Search for the cell housing the specified text and yield its (x, y) center coordinate. 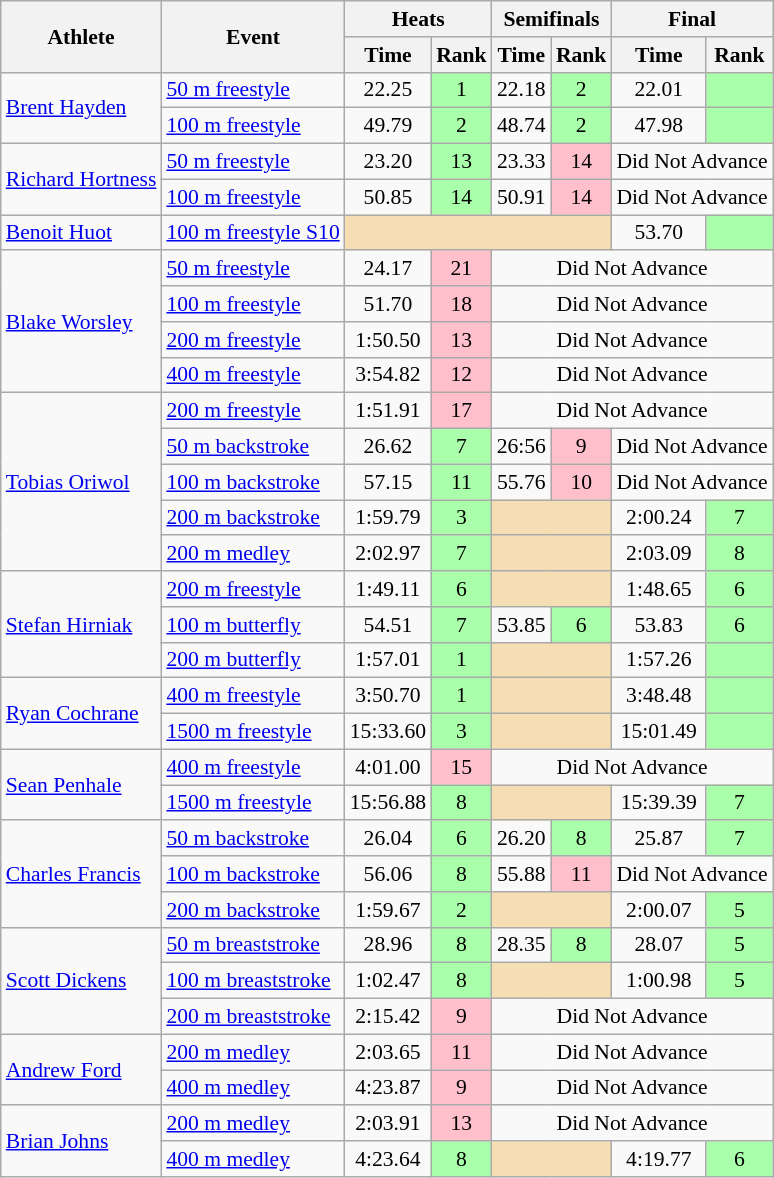
48.74 (522, 126)
2:02.97 (388, 554)
Andrew Ford (82, 1070)
1:02.47 (388, 981)
Sean Penhale (82, 784)
2:03.09 (658, 554)
18 (462, 304)
3:48.48 (658, 696)
2:00.07 (658, 910)
100 m freestyle S10 (252, 233)
17 (462, 411)
26.62 (388, 447)
49.79 (388, 126)
23.33 (522, 162)
Stefan Hirniak (82, 624)
21 (462, 269)
Final (692, 19)
Ryan Cochrane (82, 714)
57.15 (388, 482)
47.98 (658, 126)
4:01.00 (388, 767)
Semifinals (552, 19)
1:57.01 (388, 660)
Event (252, 36)
25.87 (658, 839)
1:51.91 (388, 411)
Richard Hortness (82, 180)
200 m breaststroke (252, 1017)
Brent Hayden (82, 108)
22.18 (522, 90)
15:33.60 (388, 732)
53.85 (522, 625)
26.20 (522, 839)
15 (462, 767)
1:57.26 (658, 660)
1:48.65 (658, 589)
15:39.39 (658, 803)
26.04 (388, 839)
26:56 (522, 447)
Blake Worsley (82, 322)
3:54.82 (388, 375)
53.70 (658, 233)
22.25 (388, 90)
2:03.91 (388, 1124)
Scott Dickens (82, 980)
3:50.70 (388, 696)
10 (582, 482)
55.76 (522, 482)
15:01.49 (658, 732)
2:00.24 (658, 518)
24.17 (388, 269)
28.35 (522, 945)
Benoit Huot (82, 233)
1:49.11 (388, 589)
Athlete (82, 36)
15:56.88 (388, 803)
51.70 (388, 304)
4:23.87 (388, 1088)
1:59.79 (388, 518)
12 (462, 375)
54.51 (388, 625)
2:15.42 (388, 1017)
4:19.77 (658, 1159)
Charles Francis (82, 874)
Heats (418, 19)
Tobias Oriwol (82, 482)
50 m breaststroke (252, 945)
100 m butterfly (252, 625)
1:00.98 (658, 981)
4:23.64 (388, 1159)
23.20 (388, 162)
28.96 (388, 945)
100 m breaststroke (252, 981)
53.83 (658, 625)
Brian Johns (82, 1142)
2:03.65 (388, 1052)
50.91 (522, 197)
1:59.67 (388, 910)
56.06 (388, 874)
28.07 (658, 945)
50.85 (388, 197)
22.01 (658, 90)
1:50.50 (388, 340)
200 m butterfly (252, 660)
55.88 (522, 874)
